Identify which cell holds the provided text, then report its (x, y) central coordinate. 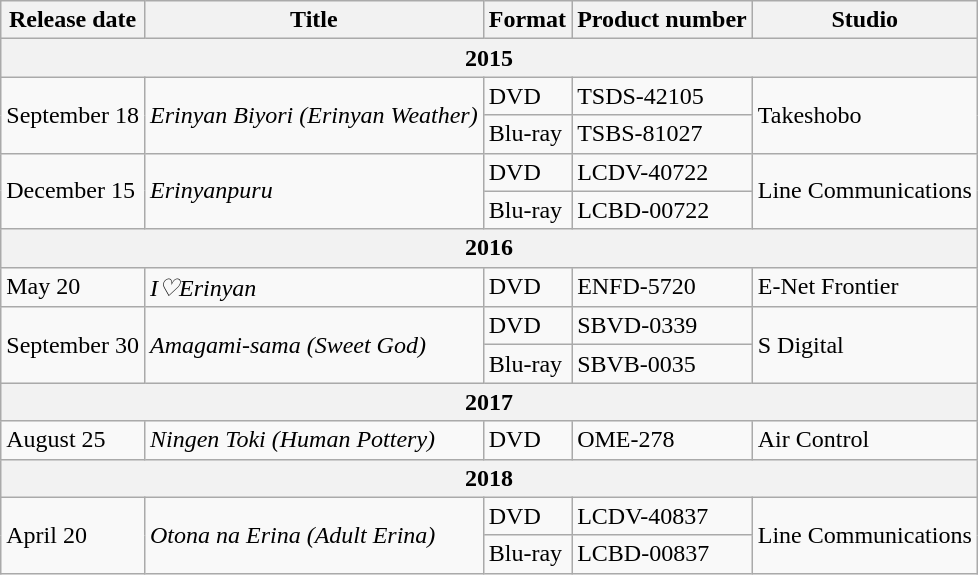
2018 (490, 478)
Air Control (864, 440)
Title (314, 20)
SBVD-0339 (662, 326)
LCBD-00837 (662, 554)
Format (527, 20)
S Digital (864, 345)
TSBS-81027 (662, 134)
TSDS-42105 (662, 96)
December 15 (73, 191)
Amagami-sama (Sweet God) (314, 345)
Product number (662, 20)
September 18 (73, 115)
Erinyanpuru (314, 191)
2015 (490, 58)
I♡Erinyan (314, 287)
Erinyan Biyori (Erinyan Weather) (314, 115)
Takeshobo (864, 115)
2016 (490, 248)
LCDV-40722 (662, 172)
2017 (490, 402)
Release date (73, 20)
OME-278 (662, 440)
Otona na Erina (Adult Erina) (314, 535)
E-Net Frontier (864, 287)
LCDV-40837 (662, 516)
August 25 (73, 440)
SBVB-0035 (662, 364)
LCBD-00722 (662, 210)
April 20 (73, 535)
September 30 (73, 345)
Studio (864, 20)
ENFD-5720 (662, 287)
Ningen Toki (Human Pottery) (314, 440)
May 20 (73, 287)
